Provide the [X, Y] coordinate of the cell's center where the given text is located.  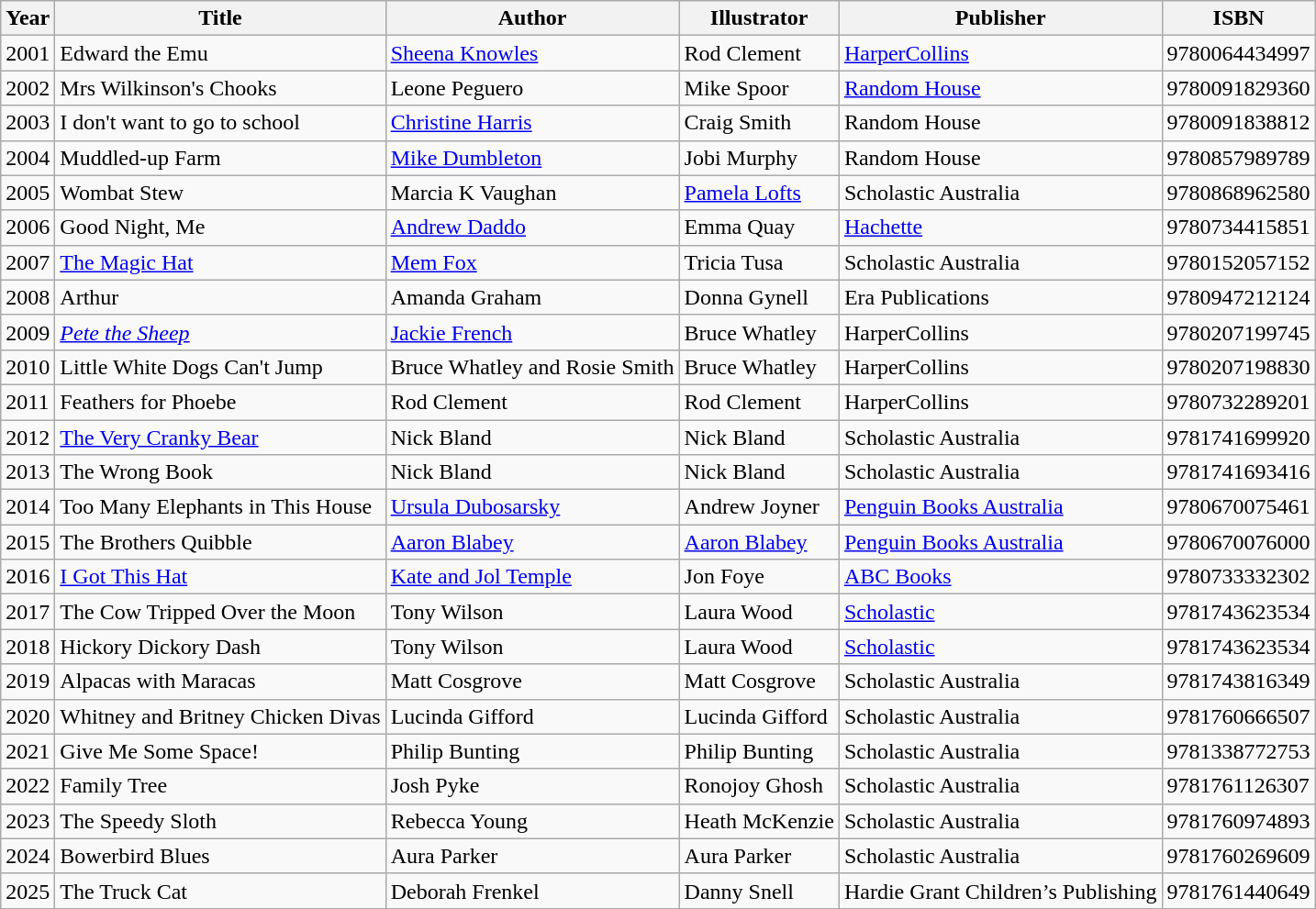
Donna Gynell [759, 297]
Jon Foye [759, 577]
9781761126307 [1239, 786]
The Brothers Quibble [220, 542]
9780091829360 [1239, 88]
9780734415851 [1239, 227]
ISBN [1239, 18]
9781743816349 [1239, 682]
2001 [28, 53]
Mrs Wilkinson's Chooks [220, 88]
The Magic Hat [220, 262]
9781741693416 [1239, 472]
Give Me Some Space! [220, 751]
Amanda Graham [532, 297]
The Truck Cat [220, 891]
Emma Quay [759, 227]
Jackie French [532, 332]
Alpacas with Maracas [220, 682]
2014 [28, 507]
9780091838812 [1239, 123]
Little White Dogs Can't Jump [220, 367]
9780064434997 [1239, 53]
Heath McKenzie [759, 821]
Illustrator [759, 18]
2013 [28, 472]
Whitney and Britney Chicken Divas [220, 716]
2016 [28, 577]
9780670075461 [1239, 507]
9781338772753 [1239, 751]
2006 [28, 227]
Craig Smith [759, 123]
2020 [28, 716]
2004 [28, 158]
ABC Books [1000, 577]
The Speedy Sloth [220, 821]
2018 [28, 647]
2005 [28, 193]
2009 [28, 332]
Arthur [220, 297]
I Got This Hat [220, 577]
9781760269609 [1239, 856]
Pamela Lofts [759, 193]
Hickory Dickory Dash [220, 647]
Feathers for Phoebe [220, 402]
Author [532, 18]
2025 [28, 891]
9781761440649 [1239, 891]
9781760974893 [1239, 821]
Deborah Frenkel [532, 891]
2021 [28, 751]
2011 [28, 402]
Mike Dumbleton [532, 158]
Year [28, 18]
Mem Fox [532, 262]
Mike Spoor [759, 88]
9780732289201 [1239, 402]
9780670076000 [1239, 542]
9781741699920 [1239, 438]
2023 [28, 821]
Publisher [1000, 18]
Danny Snell [759, 891]
The Wrong Book [220, 472]
9780733332302 [1239, 577]
Jobi Murphy [759, 158]
2017 [28, 612]
2002 [28, 88]
Marcia K Vaughan [532, 193]
2024 [28, 856]
Pete the Sheep [220, 332]
Bowerbird Blues [220, 856]
Era Publications [1000, 297]
Andrew Daddo [532, 227]
2010 [28, 367]
Good Night, Me [220, 227]
Family Tree [220, 786]
9780868962580 [1239, 193]
9780207199745 [1239, 332]
2012 [28, 438]
Rebecca Young [532, 821]
Christine Harris [532, 123]
Title [220, 18]
2015 [28, 542]
Ronojoy Ghosh [759, 786]
9780857989789 [1239, 158]
I don't want to go to school [220, 123]
Tricia Tusa [759, 262]
Hardie Grant Children’s Publishing [1000, 891]
2019 [28, 682]
2007 [28, 262]
Leone Peguero [532, 88]
Muddled-up Farm [220, 158]
Josh Pyke [532, 786]
The Very Cranky Bear [220, 438]
9780207198830 [1239, 367]
Kate and Jol Temple [532, 577]
2008 [28, 297]
Bruce Whatley and Rosie Smith [532, 367]
Too Many Elephants in This House [220, 507]
Ursula Dubosarsky [532, 507]
2003 [28, 123]
Hachette [1000, 227]
Andrew Joyner [759, 507]
9780947212124 [1239, 297]
2022 [28, 786]
Wombat Stew [220, 193]
9781760666507 [1239, 716]
Edward the Emu [220, 53]
Sheena Knowles [532, 53]
The Cow Tripped Over the Moon [220, 612]
9780152057152 [1239, 262]
